Search for the cell housing the specified text and yield its [X, Y] center coordinate. 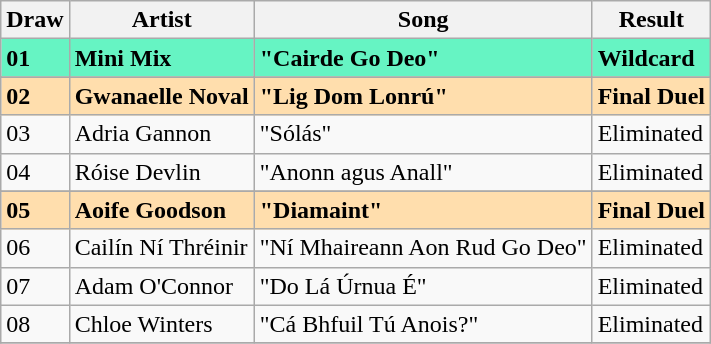
"Ní Mhaireann Aon Rud Go Deo" [423, 248]
06 [35, 248]
08 [35, 324]
01 [35, 58]
"Anonn agus Anall" [423, 172]
"Do Lá Úrnua É" [423, 286]
Gwanaelle Noval [162, 96]
07 [35, 286]
Mini Mix [162, 58]
Artist [162, 20]
Draw [35, 20]
Cailín Ní Thréinir [162, 248]
Adam O'Connor [162, 286]
Róise Devlin [162, 172]
"Cá Bhfuil Tú Anois?" [423, 324]
"Lig Dom Lonrú" [423, 96]
03 [35, 134]
Result [651, 20]
Adria Gannon [162, 134]
04 [35, 172]
"Cairde Go Deo" [423, 58]
"Diamaint" [423, 210]
Song [423, 20]
05 [35, 210]
02 [35, 96]
Aoife Goodson [162, 210]
Chloe Winters [162, 324]
"Sólás" [423, 134]
Wildcard [651, 58]
